Provide the (x, y) coordinate of the cell's center where the given text is located.  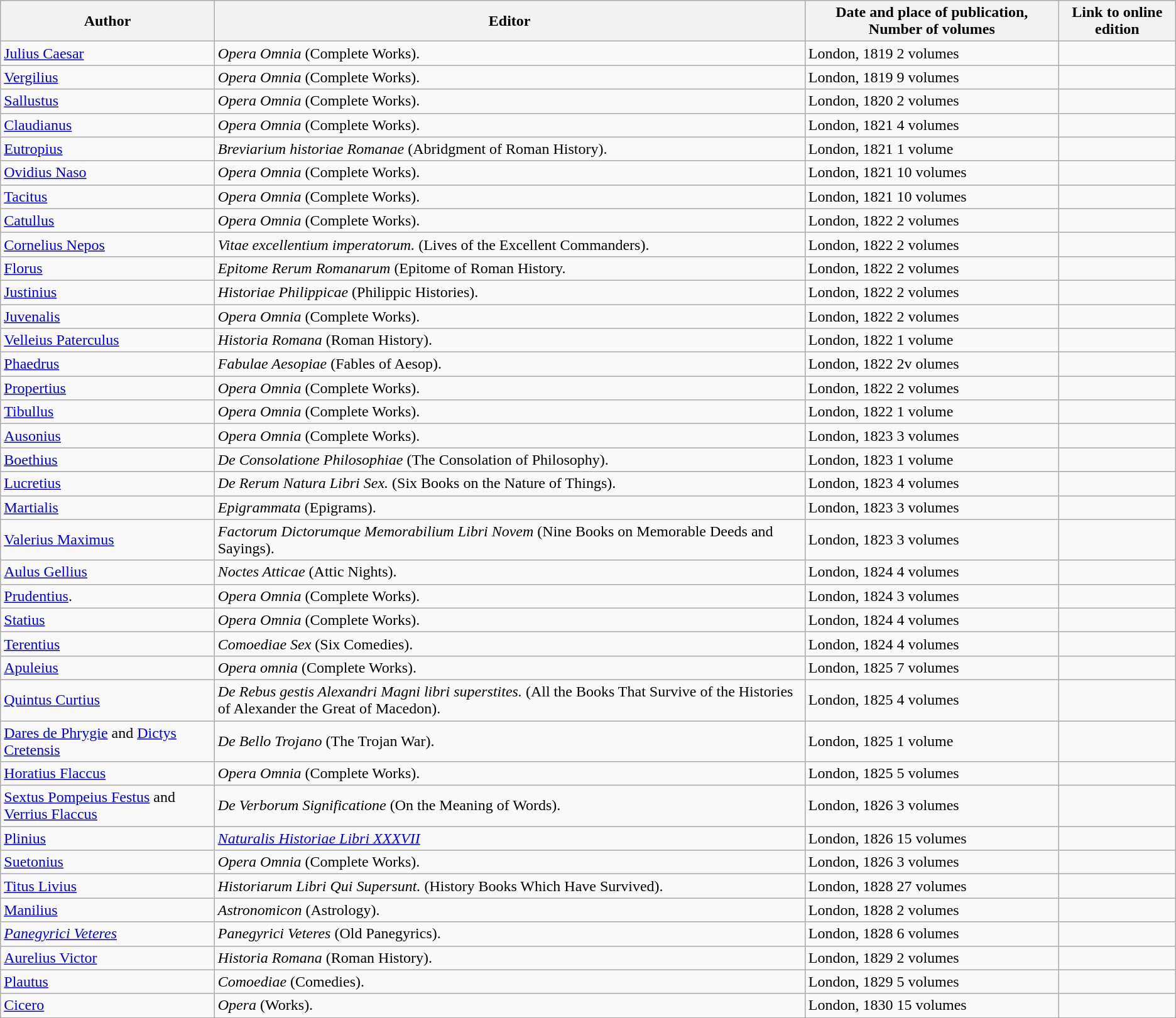
Ovidius Naso (107, 173)
Ausonius (107, 436)
Fabulae Aesopiae (Fables of Aesop). (509, 364)
Eutropius (107, 149)
Link to online edition (1117, 21)
London, 1824 3 volumes (932, 596)
London, 1828 6 volumes (932, 934)
Aurelius Victor (107, 958)
Plinius (107, 838)
Juvenalis (107, 316)
London, 1830 15 volumes (932, 1005)
Breviarium historiae Romanae (Abridgment of Roman History). (509, 149)
Martialis (107, 507)
London, 1821 1 volume (932, 149)
Aulus Gellius (107, 572)
Valerius Maximus (107, 540)
Historiae Philippicae (Philippic Histories). (509, 292)
Plautus (107, 982)
Tibullus (107, 412)
Florus (107, 268)
London, 1828 2 volumes (932, 910)
Quintus Curtius (107, 700)
Panegyrici Veteres (107, 934)
London, 1823 1 volume (932, 460)
Lucretius (107, 484)
De Bello Trojano (The Trojan War). (509, 741)
London, 1819 2 volumes (932, 53)
Vitae excellentium imperatorum. (Lives of the Excellent Commanders). (509, 244)
London, 1825 1 volume (932, 741)
Factorum Dictorumque Memorabilium Libri Novem (Nine Books on Memorable Deeds and Sayings). (509, 540)
London, 1825 5 volumes (932, 774)
London, 1821 4 volumes (932, 125)
London, 1825 7 volumes (932, 668)
London, 1828 27 volumes (932, 886)
Author (107, 21)
London, 1829 2 volumes (932, 958)
Editor (509, 21)
Date and place of publication, Number of volumes (932, 21)
Sallustus (107, 101)
Prudentius. (107, 596)
Panegyrici Veteres (Old Panegyrics). (509, 934)
Statius (107, 620)
Cicero (107, 1005)
Epigrammata (Epigrams). (509, 507)
Astronomicon (Astrology). (509, 910)
London, 1823 4 volumes (932, 484)
London, 1826 15 volumes (932, 838)
Noctes Atticae (Attic Nights). (509, 572)
De Verborum Significatione (On the Meaning of Words). (509, 806)
Catullus (107, 220)
Dares de Phrygie and Dictys Cretensis (107, 741)
London, 1819 9 volumes (932, 77)
Titus Livius (107, 886)
Opera omnia (Complete Works). (509, 668)
Phaedrus (107, 364)
London, 1820 2 volumes (932, 101)
Sextus Pompeius Festus and Verrius Flaccus (107, 806)
Historiarum Libri Qui Supersunt. (History Books Which Have Survived). (509, 886)
De Rerum Natura Libri Sex. (Six Books on the Nature of Things). (509, 484)
Cornelius Nepos (107, 244)
Julius Caesar (107, 53)
Suetonius (107, 862)
London, 1822 2v olumes (932, 364)
London, 1825 4 volumes (932, 700)
Justinius (107, 292)
Propertius (107, 388)
Epitome Rerum Romanarum (Epitome of Roman History. (509, 268)
Naturalis Historiae Libri XXXVII (509, 838)
Tacitus (107, 197)
Manilius (107, 910)
Comoediae Sex (Six Comedies). (509, 644)
Velleius Paterculus (107, 340)
Claudianus (107, 125)
De Consolatione Philosophiae (The Consolation of Philosophy). (509, 460)
De Rebus gestis Alexandri Magni libri superstites. (All the Books That Survive of the Histories of Alexander the Great of Macedon). (509, 700)
Boethius (107, 460)
Vergilius (107, 77)
Comoediae (Comedies). (509, 982)
London, 1829 5 volumes (932, 982)
Horatius Flaccus (107, 774)
Opera (Works). (509, 1005)
Terentius (107, 644)
Apuleius (107, 668)
